Search for the cell housing the specified text and yield its (X, Y) center coordinate. 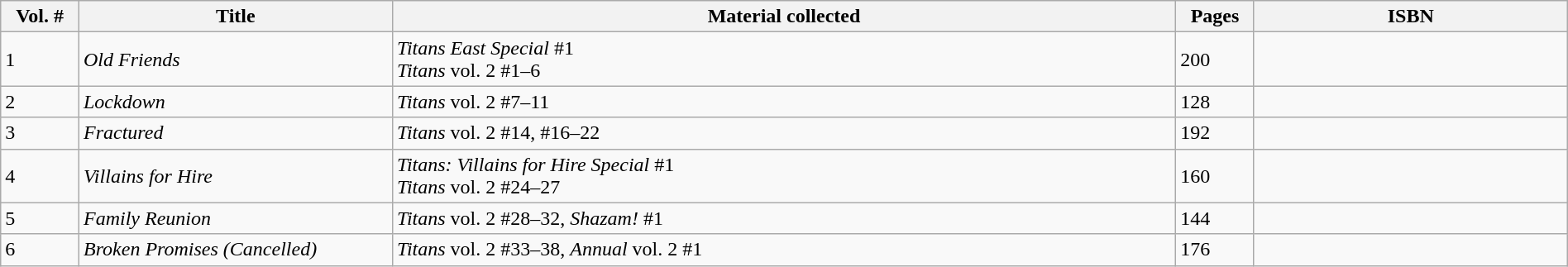
176 (1216, 250)
Material collected (784, 17)
192 (1216, 133)
Family Reunion (235, 218)
144 (1216, 218)
Title (235, 17)
Titans East Special #1Titans vol. 2 #1–6 (784, 60)
1 (40, 60)
Titans vol. 2 #28–32, Shazam! #1 (784, 218)
5 (40, 218)
Titans: Villains for Hire Special #1Titans vol. 2 #24–27 (784, 175)
Titans vol. 2 #14, #16–22 (784, 133)
200 (1216, 60)
Lockdown (235, 102)
Titans vol. 2 #33–38, Annual vol. 2 #1 (784, 250)
ISBN (1411, 17)
Titans vol. 2 #7–11 (784, 102)
4 (40, 175)
160 (1216, 175)
Pages (1216, 17)
3 (40, 133)
6 (40, 250)
Old Friends (235, 60)
2 (40, 102)
Villains for Hire (235, 175)
Vol. # (40, 17)
Fractured (235, 133)
128 (1216, 102)
Broken Promises (Cancelled) (235, 250)
